From the cell containing the given text, extract its center point as [X, Y] coordinate. 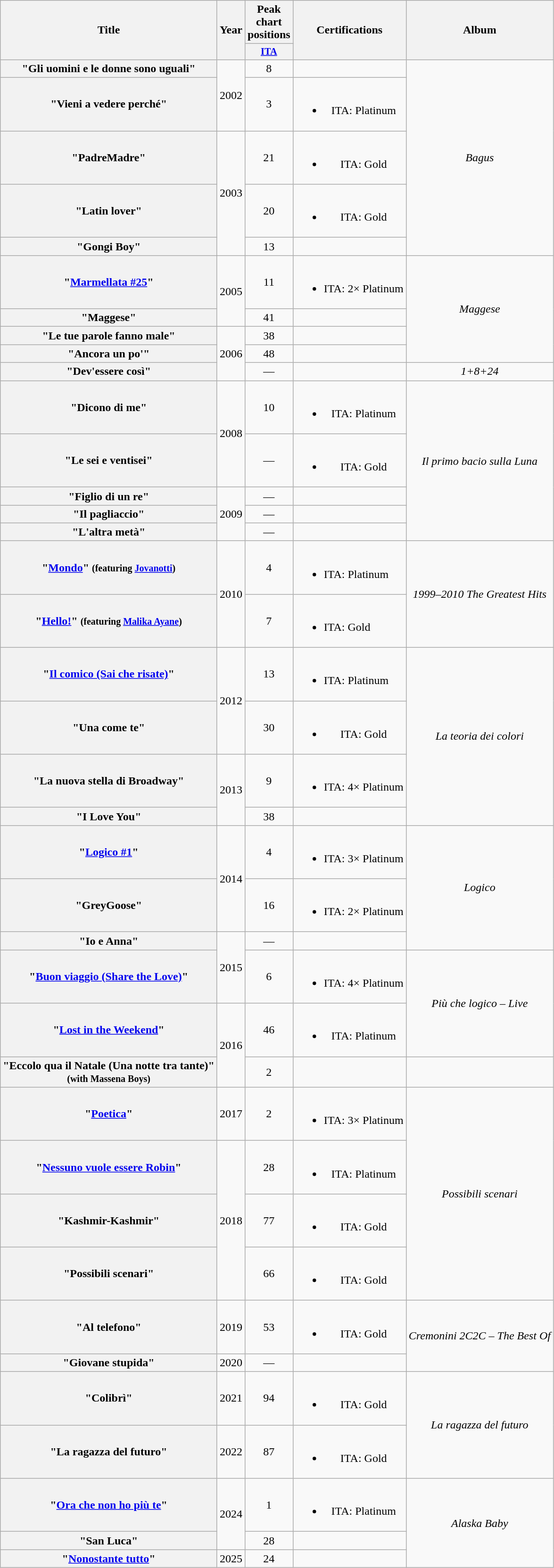
7 [269, 620]
"Buon viaggio (Share the Love)" [109, 977]
2002 [231, 95]
2015 [231, 967]
"Hello!" (featuring Malika Ayane) [109, 620]
"Figlio di un re" [109, 496]
2013 [231, 790]
Possibili scenari [480, 1194]
2003 [231, 193]
"Eccolo qua il Natale (Una notte tra tante)"(with Massena Boys) [109, 1072]
87 [269, 1452]
"Una come te" [109, 728]
"I Love You" [109, 817]
41 [269, 318]
Certifications [349, 30]
"L'altra metà" [109, 532]
"Nonostante tutto" [109, 1559]
"Kashmir-Kashmir" [109, 1220]
Più che logico – Live [480, 1003]
"Logico #1" [109, 852]
Title [109, 30]
2009 [231, 514]
Bagus [480, 157]
Il primo bacio sulla Luna [480, 461]
10 [269, 407]
2020 [231, 1362]
9 [269, 781]
11 [269, 282]
"La ragazza del futuro" [109, 1452]
"Nessuno vuole essere Robin" [109, 1167]
2021 [231, 1398]
"Dicono di me" [109, 407]
48 [269, 354]
1999–2010 The Greatest Hits [480, 594]
Logico [480, 888]
"Dev'essere così" [109, 371]
3 [269, 105]
2016 [231, 1045]
"Ancora un po'" [109, 354]
"Colibrì" [109, 1398]
2008 [231, 434]
2012 [231, 701]
2017 [231, 1114]
16 [269, 905]
"Al telefono" [109, 1327]
"Io e Anna" [109, 941]
8 [269, 68]
Cremonini 2C2C – The Best Of [480, 1336]
Maggese [480, 309]
2022 [231, 1452]
"Il comico (Sai che risate)" [109, 674]
"Mondo" (featuring Jovanotti) [109, 568]
La ragazza del futuro [480, 1425]
2019 [231, 1327]
"La nuova stella di Broadway" [109, 781]
"Gongi Boy" [109, 247]
"Maggese" [109, 318]
94 [269, 1398]
2024 [231, 1514]
46 [269, 1030]
Alaska Baby [480, 1523]
21 [269, 157]
"Latin lover" [109, 211]
"Poetica" [109, 1114]
2006 [231, 354]
77 [269, 1220]
2018 [231, 1220]
"Giovane stupida" [109, 1362]
"Il pagliaccio" [109, 514]
ITA [269, 52]
24 [269, 1559]
"San Luca" [109, 1541]
"Ora che non ho più te" [109, 1505]
La teoria dei colori [480, 736]
"GreyGoose" [109, 905]
1+8+24 [480, 371]
Album [480, 30]
Peak chart positions [269, 22]
1 [269, 1505]
Year [231, 30]
"Gli uomini e le donne sono uguali" [109, 68]
"Le sei e ventisei" [109, 460]
2025 [231, 1559]
"Possibili scenari" [109, 1274]
"Lost in the Weekend" [109, 1030]
53 [269, 1327]
66 [269, 1274]
20 [269, 211]
2010 [231, 594]
"Le tue parole fanno male" [109, 336]
6 [269, 977]
30 [269, 728]
2005 [231, 291]
"Marmellata #25" [109, 282]
2014 [231, 879]
"PadreMadre" [109, 157]
"Vieni a vedere perché" [109, 105]
